Output the [X, Y] coordinate of the center of the cell containing the given text.  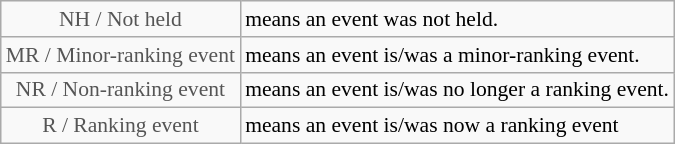
means an event was not held. [457, 19]
NH / Not held [120, 19]
R / Ranking event [120, 126]
NR / Non-ranking event [120, 90]
means an event is/was a minor-ranking event. [457, 55]
means an event is/was now a ranking event [457, 126]
MR / Minor-ranking event [120, 55]
means an event is/was no longer a ranking event. [457, 90]
